For the text-containing cell, return its midpoint in (x, y) coordinate format. 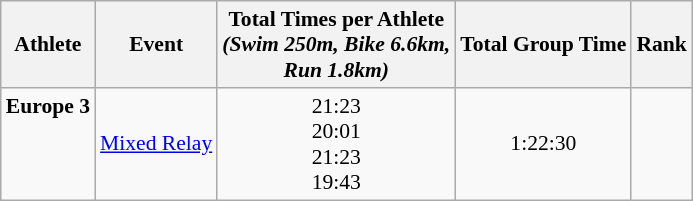
21:2320:0121:2319:43 (336, 144)
Athlete (48, 44)
1:22:30 (543, 144)
Total Times per Athlete (Swim 250m, Bike 6.6km, Run 1.8km) (336, 44)
Event (156, 44)
Rank (662, 44)
Europe 3 (48, 144)
Total Group Time (543, 44)
Mixed Relay (156, 144)
